Extract the (x, y) coordinate from the center of the cell holding the provided text.  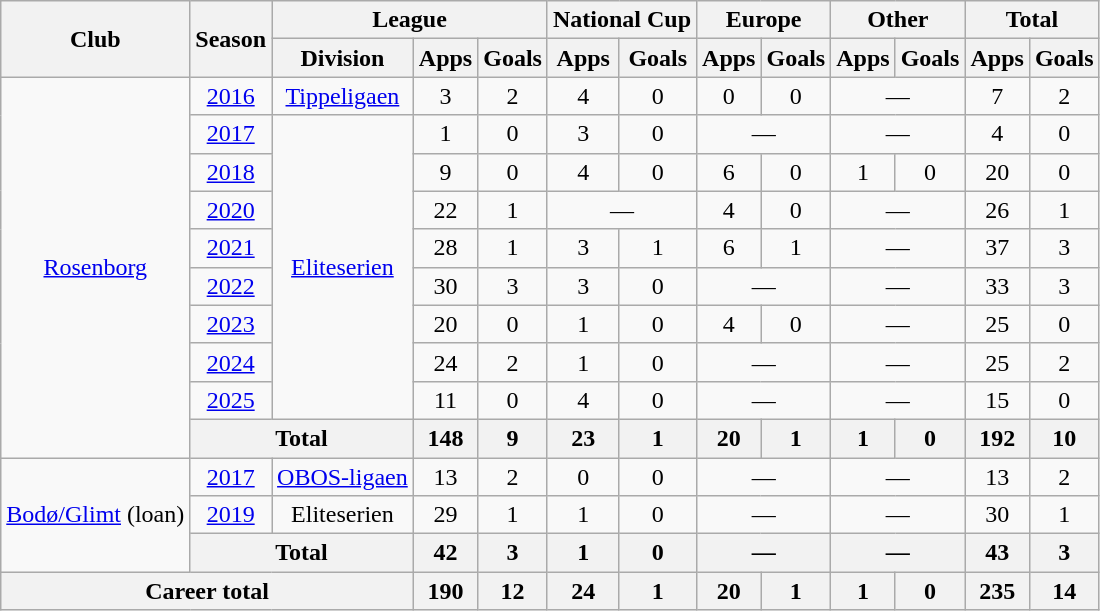
2019 (231, 515)
Division (343, 58)
29 (445, 515)
14 (1064, 591)
15 (997, 400)
Career total (208, 591)
2016 (231, 96)
148 (445, 438)
33 (997, 286)
League (410, 20)
22 (445, 210)
235 (997, 591)
10 (1064, 438)
43 (997, 553)
Europe (764, 20)
2023 (231, 324)
Other (898, 20)
2020 (231, 210)
Club (96, 39)
190 (445, 591)
2025 (231, 400)
42 (445, 553)
23 (583, 438)
National Cup (622, 20)
Tippeligaen (343, 96)
Rosenborg (96, 268)
12 (513, 591)
7 (997, 96)
2024 (231, 362)
28 (445, 248)
2022 (231, 286)
11 (445, 400)
37 (997, 248)
192 (997, 438)
OBOS-ligaen (343, 477)
Season (231, 39)
2021 (231, 248)
2018 (231, 172)
26 (997, 210)
Bodø/Glimt (loan) (96, 515)
